Detect which cell encompasses the target text, then output its (x, y) center coordinate. 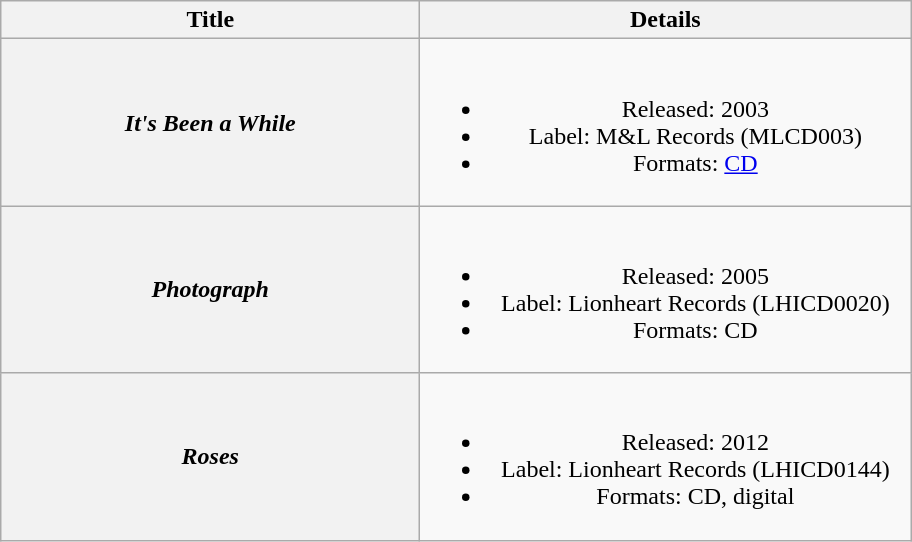
Released: 2012Label: Lionheart Records (LHICD0144)Formats: CD, digital (666, 456)
Released: 2003Label: M&L Records (MLCD003)Formats: CD (666, 122)
Details (666, 20)
Roses (210, 456)
Title (210, 20)
Photograph (210, 290)
It's Been a While (210, 122)
Released: 2005Label: Lionheart Records (LHICD0020)Formats: CD (666, 290)
